From the cell containing the given text, extract its center point as [x, y] coordinate. 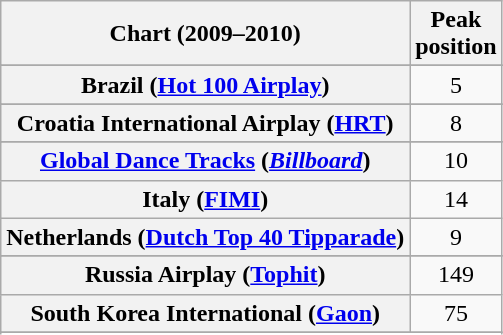
Croatia International Airplay (HRT) [206, 123]
8 [456, 123]
9 [456, 237]
149 [456, 275]
Netherlands (Dutch Top 40 Tipparade) [206, 237]
5 [456, 85]
Chart (2009–2010) [206, 34]
Russia Airplay (Tophit) [206, 275]
75 [456, 313]
Peakposition [456, 34]
Global Dance Tracks (Billboard) [206, 161]
Brazil (Hot 100 Airplay) [206, 85]
Italy (FIMI) [206, 199]
10 [456, 161]
14 [456, 199]
South Korea International (Gaon) [206, 313]
